Find where the given text appears and provide that cell's center as [x, y] coordinate. 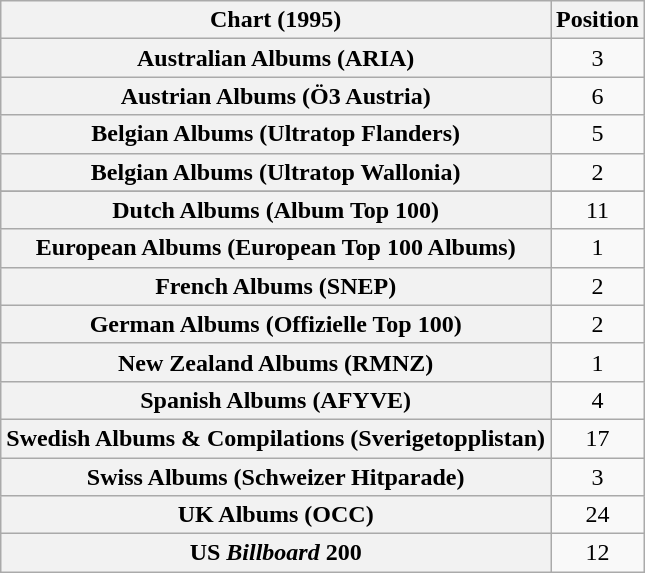
Belgian Albums (Ultratop Wallonia) [276, 172]
Swiss Albums (Schweizer Hitparade) [276, 477]
11 [598, 210]
Austrian Albums (Ö3 Austria) [276, 96]
German Albums (Offizielle Top 100) [276, 324]
Belgian Albums (Ultratop Flanders) [276, 134]
Spanish Albums (AFYVE) [276, 400]
Position [598, 20]
4 [598, 400]
New Zealand Albums (RMNZ) [276, 362]
Swedish Albums & Compilations (Sverigetopplistan) [276, 438]
UK Albums (OCC) [276, 515]
12 [598, 553]
Dutch Albums (Album Top 100) [276, 210]
French Albums (SNEP) [276, 286]
US Billboard 200 [276, 553]
European Albums (European Top 100 Albums) [276, 248]
24 [598, 515]
17 [598, 438]
5 [598, 134]
Chart (1995) [276, 20]
Australian Albums (ARIA) [276, 58]
6 [598, 96]
